Capture the cell that displays the provided text and extract its (x, y) central coordinate. 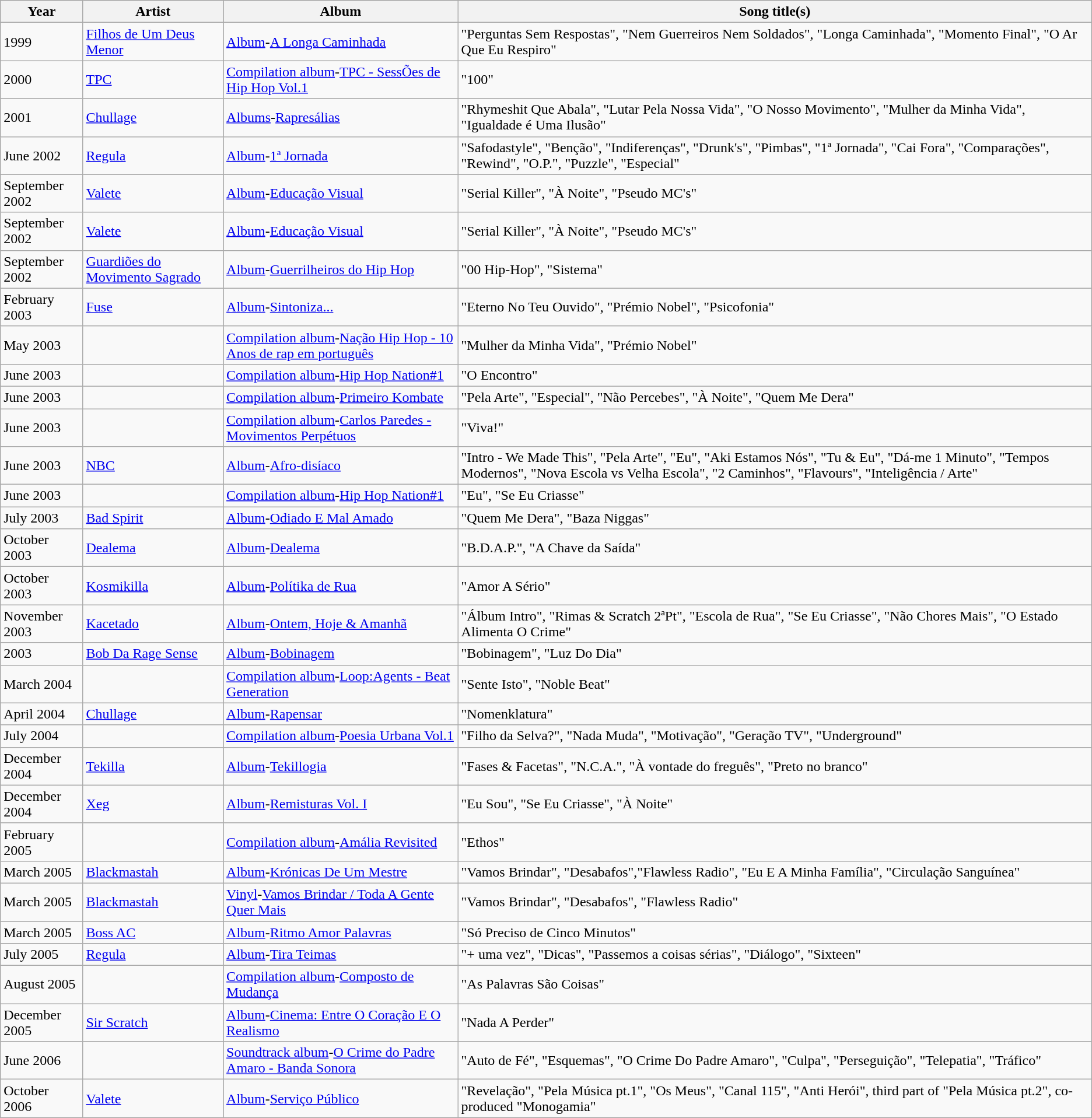
Album-Guerrilheiros do Hip Hop (341, 269)
"O Encontro" (775, 375)
2003 (42, 654)
Album-Sintoniza... (341, 307)
Album-Tekillogia (341, 766)
"Rhymeshit Que Abala", "Lutar Pela Nossa Vida", "O Nosso Movimento", "Mulher da Minha Vida", "Igualdade é Uma Ilusão" (775, 118)
"00 Hip-Hop", "Sistema" (775, 269)
Compilation album-Nação Hip Hop - 10 Anos de rap em português (341, 345)
TPC (153, 79)
"B.D.A.P.", "A Chave da Saída" (775, 548)
Album-Remisturas Vol. I (341, 804)
"Quem Me Dera", "Baza Niggas" (775, 518)
Album-1ª Jornada (341, 155)
Vinyl-Vamos Brindar / Toda A Gente Quer Mais (341, 902)
Soundtrack album-O Crime do Padre Amaro - Banda Sonora (341, 1060)
Album-Rapensar (341, 714)
Compilation album-Primeiro Kombate (341, 397)
Compilation album-Carlos Paredes - Movimentos Perpétuos (341, 427)
Sir Scratch (153, 1023)
"Fases & Facetas", "N.C.A.", "À vontade do freguês", "Preto no branco" (775, 766)
August 2005 (42, 984)
"Vamos Brindar", "Desabafos","Flawless Radio", "Eu E A Minha Família", "Circulação Sanguínea" (775, 872)
Compilation album-Amália Revisited (341, 842)
"Eu Sou", "Se Eu Criasse", "À Noite" (775, 804)
Bad Spirit (153, 518)
"Auto de Fé", "Esquemas", "O Crime Do Padre Amaro", "Culpa", "Perseguição", "Telepatia", "Tráfico" (775, 1060)
June 2006 (42, 1060)
February 2003 (42, 307)
Album-Bobinagem (341, 654)
Guardiões do Movimento Sagrado (153, 269)
"100" (775, 79)
May 2003 (42, 345)
"Amor A Sério" (775, 586)
Compilation album-Loop:Agents - Beat Generation (341, 684)
July 2005 (42, 955)
Artist (153, 12)
Compilation album-Composto de Mudança (341, 984)
"Pela Arte", "Especial", "Não Percebes", "À Noite", "Quem Me Dera" (775, 397)
Album-Tira Teimas (341, 955)
October 2006 (42, 1099)
April 2004 (42, 714)
Filhos de Um Deus Menor (153, 42)
"Só Preciso de Cinco Minutos" (775, 933)
February 2005 (42, 842)
"Nada A Perder" (775, 1023)
"Sente Isto", "Noble Beat" (775, 684)
2000 (42, 79)
Album (341, 12)
"Viva!" (775, 427)
"Mulher da Minha Vida", "Prémio Nobel" (775, 345)
"Perguntas Sem Respostas", "Nem Guerreiros Nem Soldados", "Longa Caminhada", "Momento Final", "O Ar Que Eu Respiro" (775, 42)
"Vamos Brindar", "Desabafos", "Flawless Radio" (775, 902)
Compilation album-TPC - SessÕes de Hip Hop Vol.1 (341, 79)
1999 (42, 42)
Album-Polítika de Rua (341, 586)
"Eterno No Teu Ouvido", "Prémio Nobel", "Psicofonia" (775, 307)
"Ethos" (775, 842)
Album-A Longa Caminhada (341, 42)
"Safodastyle", "Benção", "Indiferenças", "Drunk's", "Pimbas", "1ª Jornada", "Cai Fora", "Comparações", "Rewind", "O.P.", "Puzzle", "Especial" (775, 155)
2001 (42, 118)
Fuse (153, 307)
Album-Afro-disíaco (341, 465)
June 2002 (42, 155)
"Álbum Intro", "Rimas & Scratch 2ªPt", "Escola de Rua", "Se Eu Criasse", "Não Chores Mais", "O Estado Alimenta O Crime" (775, 624)
Album-Odiado E Mal Amado (341, 518)
Year (42, 12)
March 2004 (42, 684)
NBC (153, 465)
Dealema (153, 548)
"Bobinagem", "Luz Do Dia" (775, 654)
Xeg (153, 804)
July 2003 (42, 518)
December 2005 (42, 1023)
Kosmikilla (153, 586)
Bob Da Rage Sense (153, 654)
Album-Serviço Público (341, 1099)
"Revelação", "Pela Música pt.1", "Os Meus", "Canal 115", "Anti Herói", third part of "Pela Música pt.2", co-produced "Monogamia" (775, 1099)
Boss AC (153, 933)
"Eu", "Se Eu Criasse" (775, 496)
Album-Krónicas De Um Mestre (341, 872)
Album-Dealema (341, 548)
Album-Ritmo Amor Palavras (341, 933)
Album-Ontem, Hoje & Amanhã (341, 624)
"Nomenklatura" (775, 714)
Kacetado (153, 624)
Song title(s) (775, 12)
July 2004 (42, 736)
Albums-Rapresálias (341, 118)
"+ uma vez", "Dicas", "Passemos a coisas sérias", "Diálogo", "Sixteen" (775, 955)
November 2003 (42, 624)
"Filho da Selva?", "Nada Muda", "Motivação", "Geração TV", "Underground" (775, 736)
Compilation album-Poesia Urbana Vol.1 (341, 736)
"As Palavras São Coisas" (775, 984)
Album-Cinema: Entre O Coração E O Realismo (341, 1023)
Tekilla (153, 766)
